Determine the (x, y) coordinate at the center of the cell enclosing the given text.  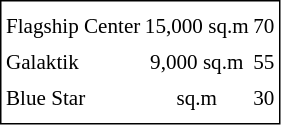
Galaktik (73, 63)
9,000 sq.m (197, 63)
Flagship Center (73, 26)
55 (264, 63)
15,000 sq.m (197, 26)
70 (264, 26)
Blue Star (73, 99)
30 (264, 99)
sq.m (197, 99)
